Search for the cell housing the specified text and yield its (x, y) center coordinate. 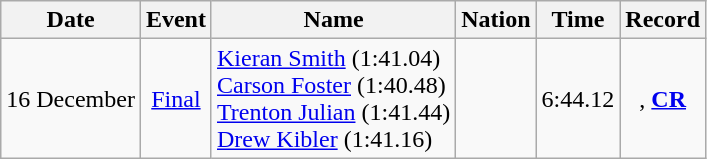
6:44.12 (578, 98)
Time (578, 20)
Final (176, 98)
Name (333, 20)
Kieran Smith (1:41.04)Carson Foster (1:40.48)Trenton Julian (1:41.44)Drew Kibler (1:41.16) (333, 98)
Date (71, 20)
Record (663, 20)
Event (176, 20)
, CR (663, 98)
Nation (496, 20)
16 December (71, 98)
